From the cell containing the given text, extract its center point as [X, Y] coordinate. 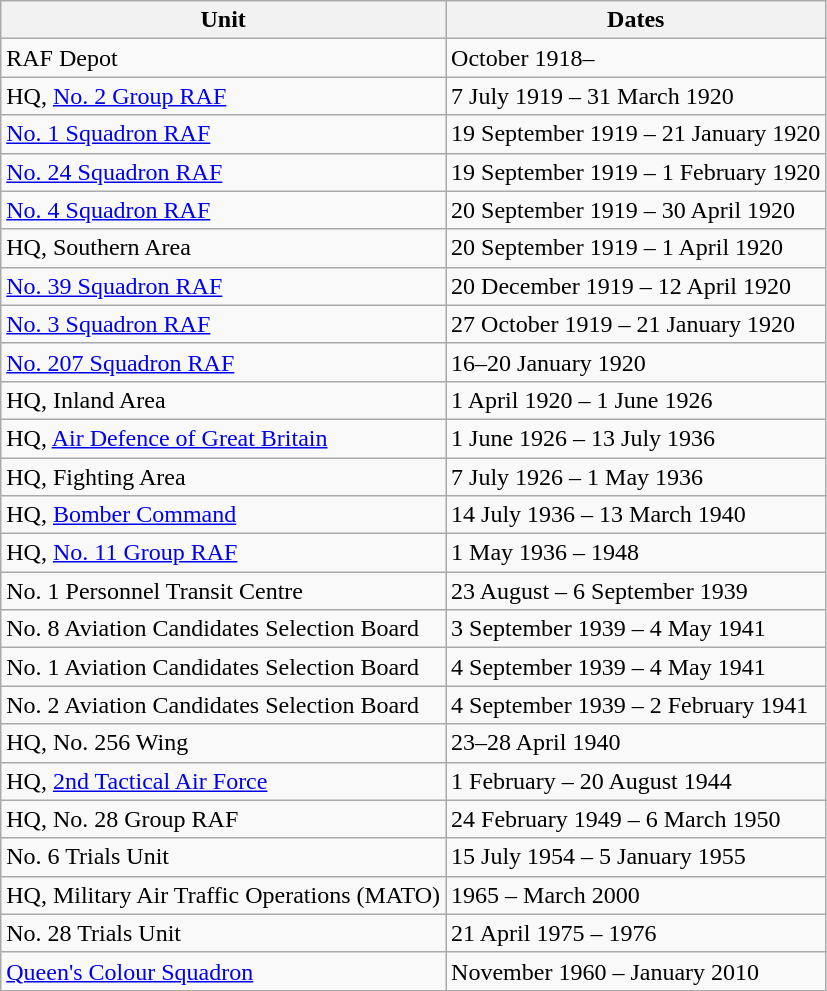
3 September 1939 – 4 May 1941 [636, 629]
No. 2 Aviation Candidates Selection Board [224, 705]
November 1960 – January 2010 [636, 971]
20 December 1919 – 12 April 1920 [636, 286]
HQ, Air Defence of Great Britain [224, 438]
Queen's Colour Squadron [224, 971]
No. 1 Aviation Candidates Selection Board [224, 667]
No. 1 Squadron RAF [224, 134]
HQ, No. 11 Group RAF [224, 553]
HQ, No. 28 Group RAF [224, 819]
October 1918– [636, 58]
HQ, Southern Area [224, 248]
No. 24 Squadron RAF [224, 172]
Unit [224, 20]
No. 207 Squadron RAF [224, 362]
7 July 1926 – 1 May 1936 [636, 477]
HQ, Inland Area [224, 400]
HQ, 2nd Tactical Air Force [224, 781]
23 August – 6 September 1939 [636, 591]
No. 39 Squadron RAF [224, 286]
20 September 1919 – 30 April 1920 [636, 210]
7 July 1919 – 31 March 1920 [636, 96]
16–20 January 1920 [636, 362]
No. 6 Trials Unit [224, 857]
1 February – 20 August 1944 [636, 781]
21 April 1975 – 1976 [636, 933]
4 September 1939 – 4 May 1941 [636, 667]
19 September 1919 – 21 January 1920 [636, 134]
1 May 1936 – 1948 [636, 553]
14 July 1936 – 13 March 1940 [636, 515]
1 April 1920 – 1 June 1926 [636, 400]
RAF Depot [224, 58]
No. 1 Personnel Transit Centre [224, 591]
No. 3 Squadron RAF [224, 324]
19 September 1919 – 1 February 1920 [636, 172]
HQ, No. 2 Group RAF [224, 96]
24 February 1949 – 6 March 1950 [636, 819]
No. 8 Aviation Candidates Selection Board [224, 629]
No. 4 Squadron RAF [224, 210]
15 July 1954 – 5 January 1955 [636, 857]
27 October 1919 – 21 January 1920 [636, 324]
23–28 April 1940 [636, 743]
HQ, Fighting Area [224, 477]
Dates [636, 20]
1 June 1926 – 13 July 1936 [636, 438]
HQ, Military Air Traffic Operations (MATO) [224, 895]
20 September 1919 – 1 April 1920 [636, 248]
No. 28 Trials Unit [224, 933]
1965 – March 2000 [636, 895]
HQ, No. 256 Wing [224, 743]
4 September 1939 – 2 February 1941 [636, 705]
HQ, Bomber Command [224, 515]
